Return (X, Y) of the center of cell containing provided text 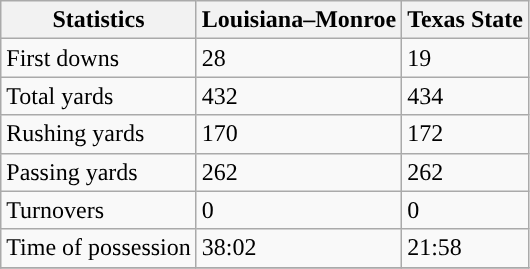
38:02 (298, 248)
Louisiana–Monroe (298, 20)
19 (466, 58)
First downs (99, 58)
172 (466, 134)
434 (466, 96)
Turnovers (99, 210)
Texas State (466, 20)
Statistics (99, 20)
Time of possession (99, 248)
432 (298, 96)
Rushing yards (99, 134)
28 (298, 58)
Total yards (99, 96)
170 (298, 134)
21:58 (466, 248)
Passing yards (99, 172)
